Provide the [x, y] coordinate of the cell's center where the given text is located.  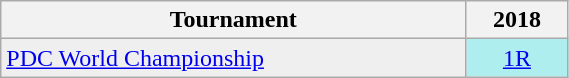
1R [517, 58]
PDC World Championship [234, 58]
2018 [517, 20]
Tournament [234, 20]
